Scan for the cell matching the given text and deliver its [X, Y] coordinate at center. 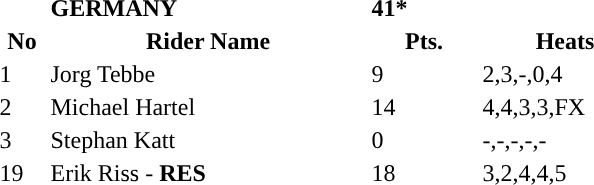
Stephan Katt [208, 140]
0 [424, 140]
Rider Name [208, 41]
9 [424, 74]
14 [424, 107]
Michael Hartel [208, 107]
Pts. [424, 41]
Jorg Tebbe [208, 74]
